Pinpoint the cell where the given text exists, returning its (X, Y) midpoint coordinate. 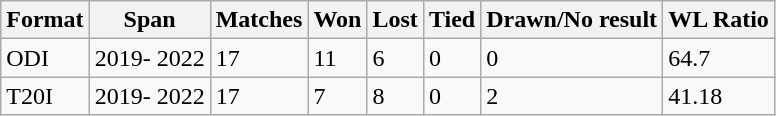
41.18 (719, 96)
Matches (259, 20)
Drawn/No result (572, 20)
Span (150, 20)
64.7 (719, 58)
11 (338, 58)
Tied (452, 20)
WL Ratio (719, 20)
Lost (395, 20)
ODI (45, 58)
2 (572, 96)
T20I (45, 96)
6 (395, 58)
Won (338, 20)
7 (338, 96)
Format (45, 20)
8 (395, 96)
